Output the (x, y) coordinate of the center of the cell containing the given text.  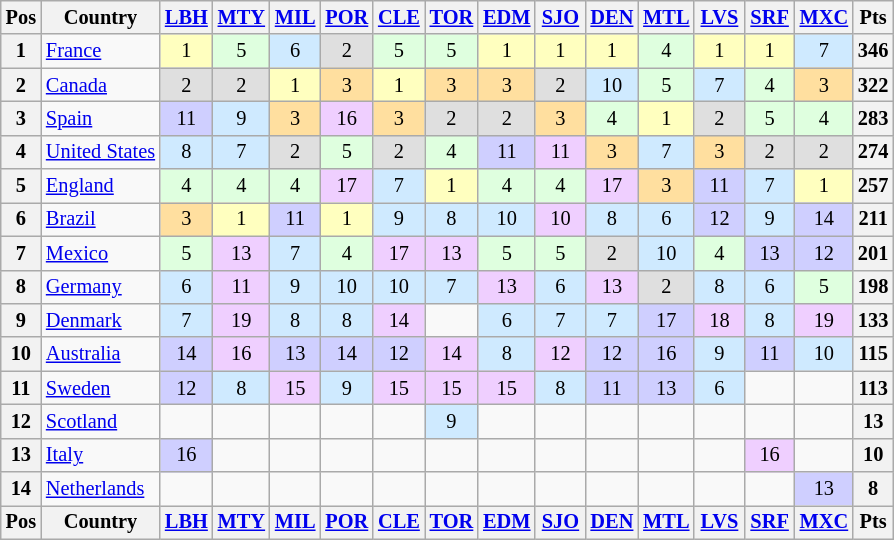
England (100, 186)
198 (873, 287)
Canada (100, 85)
346 (873, 51)
United States (100, 152)
Italy (100, 455)
Scotland (100, 421)
201 (873, 253)
115 (873, 354)
18 (719, 320)
Brazil (100, 219)
113 (873, 388)
Mexico (100, 253)
Sweden (100, 388)
322 (873, 85)
274 (873, 152)
Denmark (100, 320)
283 (873, 118)
Netherlands (100, 489)
133 (873, 320)
Australia (100, 354)
Germany (100, 287)
France (100, 51)
211 (873, 219)
Spain (100, 118)
257 (873, 186)
